Scan for the cell matching the given text and deliver its (X, Y) coordinate at center. 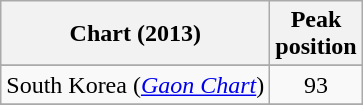
Chart (2013) (136, 34)
South Korea (Gaon Chart) (136, 85)
93 (316, 85)
Peakposition (316, 34)
